Locate the cell with the specified text and output its [X, Y] center coordinate. 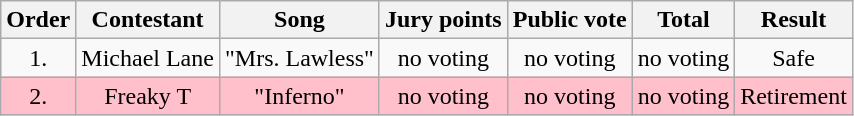
Total [683, 20]
Freaky T [148, 96]
Safe [794, 58]
1. [38, 58]
2. [38, 96]
Order [38, 20]
Retirement [794, 96]
Jury points [443, 20]
Contestant [148, 20]
"Mrs. Lawless" [299, 58]
"Inferno" [299, 96]
Song [299, 20]
Result [794, 20]
Public vote [570, 20]
Michael Lane [148, 58]
